Capture the cell that displays the provided text and extract its (X, Y) central coordinate. 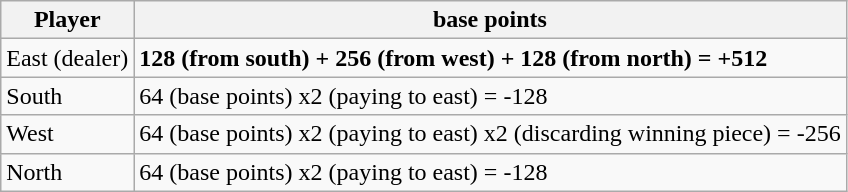
Player (68, 20)
East (dealer) (68, 58)
128 (from south) + 256 (from west) + 128 (from north) = +512 (490, 58)
base points (490, 20)
West (68, 134)
64 (base points) x2 (paying to east) x2 (discarding winning piece) = -256 (490, 134)
South (68, 96)
North (68, 172)
